Determine the [x, y] coordinate at the center of the cell enclosing the given text.  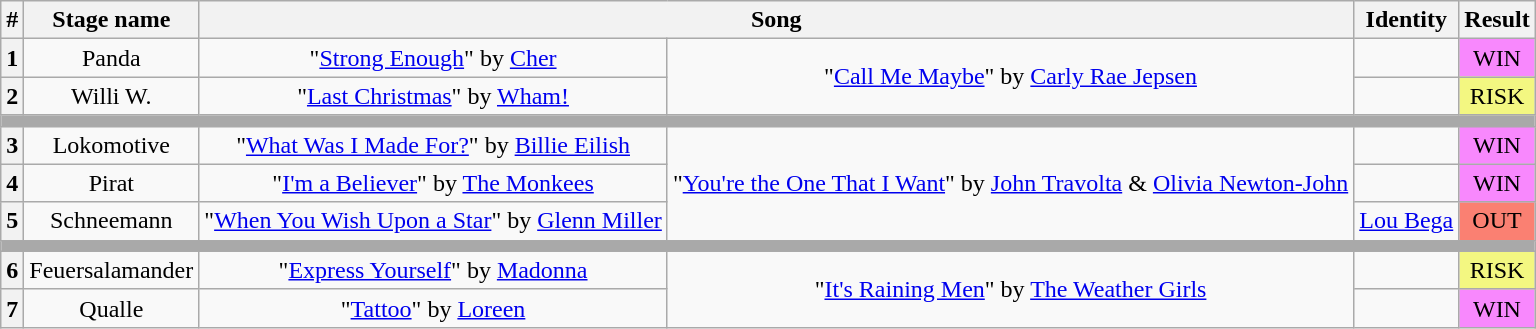
3 [12, 145]
"I'm a Believer" by The Monkees [434, 183]
7 [12, 308]
6 [12, 270]
Feuersalamander [112, 270]
"When You Wish Upon a Star" by Glenn Miller [434, 221]
"Tattoo" by Loreen [434, 308]
Result [1497, 20]
"What Was I Made For?" by Billie Eilish [434, 145]
1 [12, 58]
Identity [1406, 20]
# [12, 20]
Stage name [112, 20]
"You're the One That I Want" by John Travolta & Olivia Newton-John [1010, 183]
"It's Raining Men" by The Weather Girls [1010, 289]
"Last Christmas" by Wham! [434, 96]
Song [776, 20]
OUT [1497, 221]
5 [12, 221]
Lokomotive [112, 145]
Schneemann [112, 221]
Panda [112, 58]
Qualle [112, 308]
Lou Bega [1406, 221]
"Call Me Maybe" by Carly Rae Jepsen [1010, 77]
2 [12, 96]
"Express Yourself" by Madonna [434, 270]
4 [12, 183]
Pirat [112, 183]
Willi W. [112, 96]
"Strong Enough" by Cher [434, 58]
